Return [X, Y] of the center of cell containing provided text 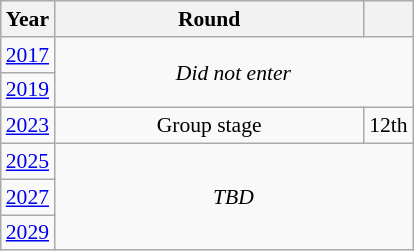
2017 [28, 55]
Did not enter [234, 72]
TBD [234, 198]
2027 [28, 197]
Round [209, 19]
2023 [28, 126]
Group stage [209, 126]
Year [28, 19]
2019 [28, 90]
12th [388, 126]
2025 [28, 162]
2029 [28, 233]
